Locate the cell with the specified text and output its [x, y] center coordinate. 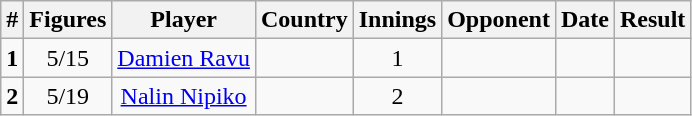
Nalin Nipiko [184, 96]
Result [652, 20]
Country [304, 20]
Player [184, 20]
Date [584, 20]
5/15 [68, 58]
Figures [68, 20]
5/19 [68, 96]
Damien Ravu [184, 58]
Innings [397, 20]
# [12, 20]
Opponent [499, 20]
